Scan for the cell matching the given text and deliver its [X, Y] coordinate at center. 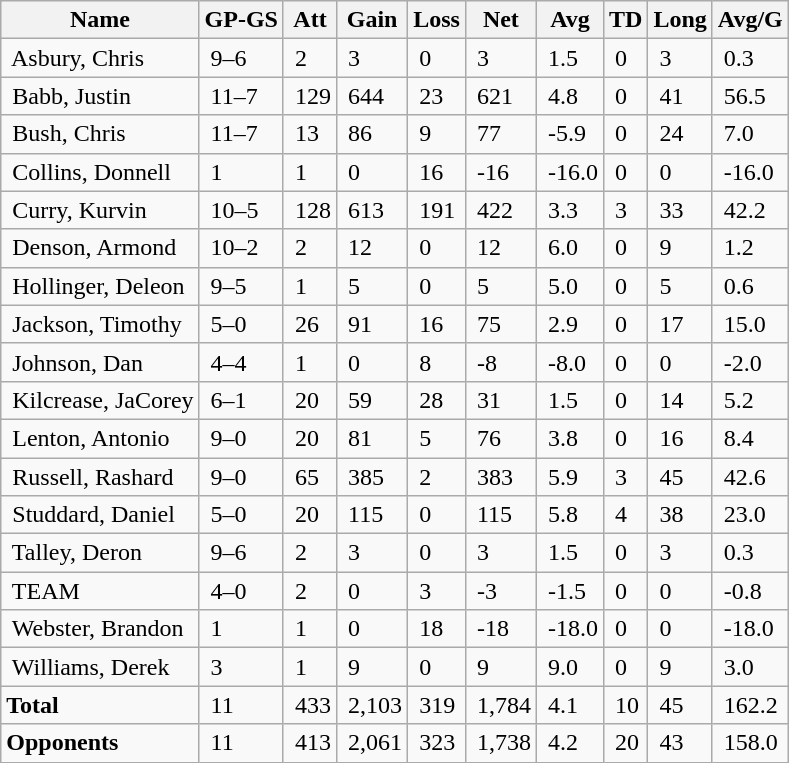
Avg [570, 20]
4–4 [241, 362]
33 [680, 210]
-0.8 [750, 591]
Collins, Donnell [100, 172]
75 [500, 324]
18 [437, 629]
0.6 [750, 286]
Johnson, Dan [100, 362]
3.0 [750, 667]
Hollinger, Deleon [100, 286]
15.0 [750, 324]
41 [680, 96]
TEAM [100, 591]
Opponents [100, 743]
Net [500, 20]
59 [372, 400]
422 [500, 210]
1.2 [750, 248]
4.1 [570, 705]
-5.9 [570, 134]
91 [372, 324]
13 [310, 134]
Babb, Justin [100, 96]
Name [100, 20]
5.2 [750, 400]
319 [437, 705]
323 [437, 743]
Loss [437, 20]
42.6 [750, 477]
7.0 [750, 134]
-8 [500, 362]
Kilcrease, JaCorey [100, 400]
5.9 [570, 477]
Gain [372, 20]
128 [310, 210]
Denson, Armond [100, 248]
43 [680, 743]
56.5 [750, 96]
Bush, Chris [100, 134]
-1.5 [570, 591]
-3 [500, 591]
129 [310, 96]
Studdard, Daniel [100, 515]
Att [310, 20]
-2.0 [750, 362]
1,784 [500, 705]
413 [310, 743]
14 [680, 400]
3.8 [570, 438]
Asbury, Chris [100, 58]
77 [500, 134]
38 [680, 515]
6.0 [570, 248]
10–2 [241, 248]
10 [625, 705]
10–5 [241, 210]
613 [372, 210]
Jackson, Timothy [100, 324]
644 [372, 96]
Lenton, Antonio [100, 438]
4.2 [570, 743]
26 [310, 324]
2.9 [570, 324]
8.4 [750, 438]
TD [625, 20]
Long [680, 20]
2,103 [372, 705]
65 [310, 477]
28 [437, 400]
81 [372, 438]
76 [500, 438]
-16 [500, 172]
Talley, Deron [100, 553]
23.0 [750, 515]
-8.0 [570, 362]
86 [372, 134]
158.0 [750, 743]
-18 [500, 629]
6–1 [241, 400]
1,738 [500, 743]
4.8 [570, 96]
24 [680, 134]
Russell, Rashard [100, 477]
8 [437, 362]
31 [500, 400]
433 [310, 705]
Curry, Kurvin [100, 210]
Avg/G [750, 20]
Williams, Derek [100, 667]
Webster, Brandon [100, 629]
621 [500, 96]
4–0 [241, 591]
4 [625, 515]
191 [437, 210]
5.0 [570, 286]
GP-GS [241, 20]
Total [100, 705]
3.3 [570, 210]
17 [680, 324]
385 [372, 477]
5.8 [570, 515]
162.2 [750, 705]
2,061 [372, 743]
23 [437, 96]
383 [500, 477]
9–5 [241, 286]
9.0 [570, 667]
42.2 [750, 210]
